For the text-containing cell, return its midpoint in (x, y) coordinate format. 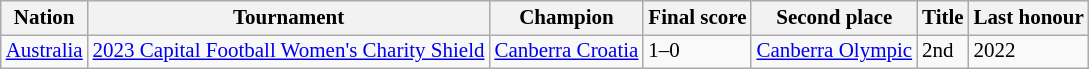
Canberra Croatia (566, 52)
2nd (943, 52)
Final score (697, 18)
Champion (566, 18)
Last honour (1029, 18)
Title (943, 18)
Nation (44, 18)
Second place (834, 18)
Canberra Olympic (834, 52)
Australia (44, 52)
2022 (1029, 52)
1–0 (697, 52)
2023 Capital Football Women's Charity Shield (289, 52)
Tournament (289, 18)
